Scan for the cell matching the given text and deliver its (X, Y) coordinate at center. 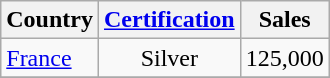
Certification (169, 20)
Silver (169, 58)
Country (50, 20)
France (50, 58)
Sales (284, 20)
125,000 (284, 58)
